Locate the cell with the specified text and output its (x, y) center coordinate. 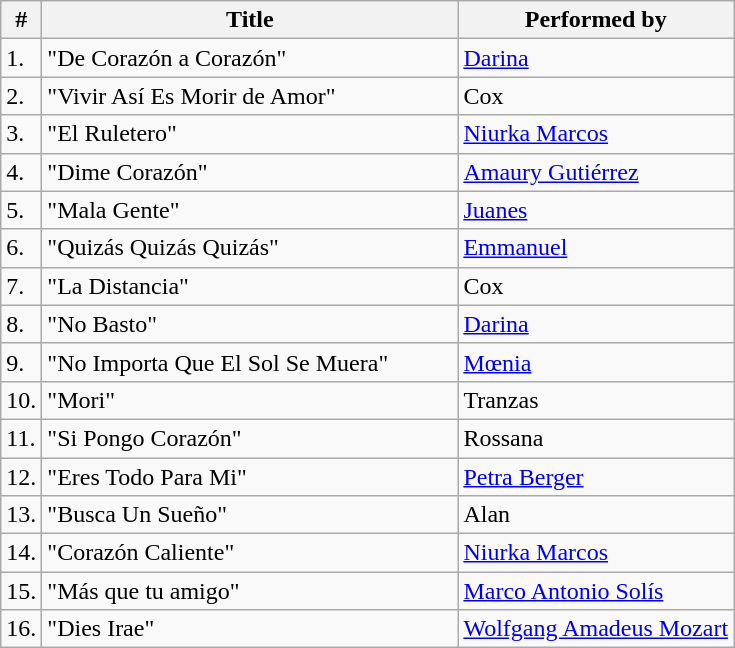
Juanes (596, 210)
Wolfgang Amadeus Mozart (596, 629)
3. (22, 134)
"Más que tu amigo" (250, 591)
"Vivir Así Es Morir de Amor" (250, 96)
"Dies Irae" (250, 629)
"Dime Corazón" (250, 172)
13. (22, 515)
Tranzas (596, 400)
10. (22, 400)
Performed by (596, 20)
"Eres Todo Para Mi" (250, 477)
Rossana (596, 438)
"La Distancia" (250, 286)
15. (22, 591)
16. (22, 629)
"No Basto" (250, 324)
"Si Pongo Corazón" (250, 438)
"Busca Un Sueño" (250, 515)
14. (22, 553)
7. (22, 286)
"Corazón Caliente" (250, 553)
Alan (596, 515)
11. (22, 438)
"El Ruletero" (250, 134)
Petra Berger (596, 477)
Amaury Gutiérrez (596, 172)
"Mala Gente" (250, 210)
12. (22, 477)
"De Corazón a Corazón" (250, 58)
6. (22, 248)
"Mori" (250, 400)
2. (22, 96)
8. (22, 324)
"Quizás Quizás Quizás" (250, 248)
1. (22, 58)
Mœnia (596, 362)
# (22, 20)
5. (22, 210)
9. (22, 362)
Marco Antonio Solís (596, 591)
Emmanuel (596, 248)
Title (250, 20)
"No Importa Que El Sol Se Muera" (250, 362)
4. (22, 172)
